Determine the [x, y] coordinate at the center of the cell enclosing the given text.  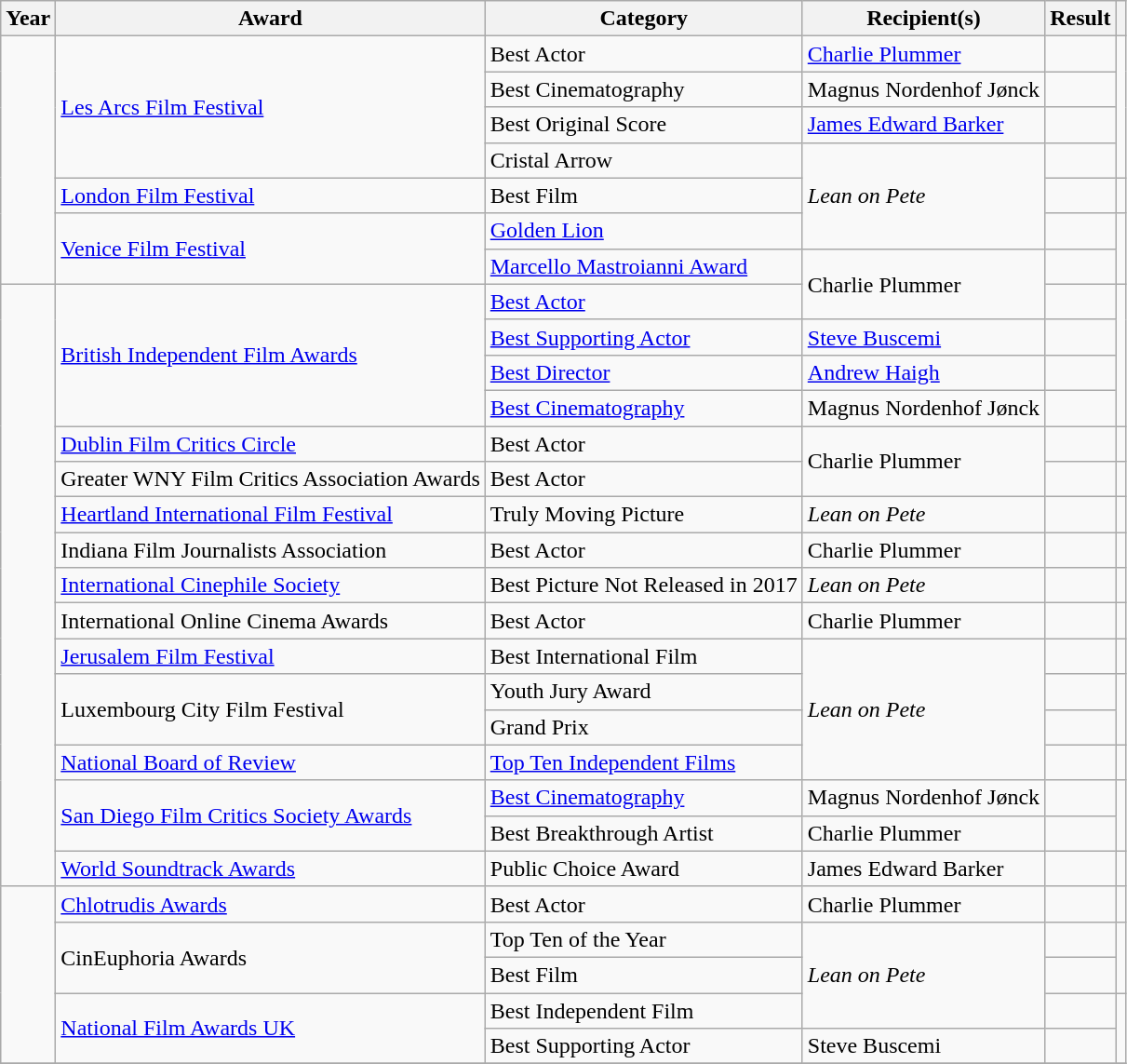
Marcello Mastroianni Award [644, 266]
Andrew Haigh [923, 372]
Greater WNY Film Critics Association Awards [270, 479]
Award [270, 19]
Les Arcs Film Festival [270, 107]
Cristal Arrow [644, 160]
CinEuphoria Awards [270, 957]
Chlotrudis Awards [270, 904]
World Soundtrack Awards [270, 869]
Best Breakthrough Artist [644, 833]
Jerusalem Film Festival [270, 656]
Top Ten Independent Films [644, 762]
National Board of Review [270, 762]
Truly Moving Picture [644, 515]
Result [1080, 19]
Best Original Score [644, 125]
Golden Lion [644, 231]
Best Director [644, 372]
Year [28, 19]
Luxembourg City Film Festival [270, 709]
Best Independent Film [644, 1010]
San Diego Film Critics Society Awards [270, 815]
London Film Festival [270, 195]
International Cinephile Society [270, 586]
Indiana Film Journalists Association [270, 550]
British Independent Film Awards [270, 355]
Best International Film [644, 656]
Youth Jury Award [644, 692]
Recipient(s) [923, 19]
Grand Prix [644, 727]
Dublin Film Critics Circle [270, 444]
Public Choice Award [644, 869]
Category [644, 19]
Venice Film Festival [270, 249]
Heartland International Film Festival [270, 515]
National Film Awards UK [270, 1028]
Top Ten of the Year [644, 939]
Best Picture Not Released in 2017 [644, 586]
International Online Cinema Awards [270, 621]
